Determine the [x, y] coordinate at the center of the cell enclosing the given text.  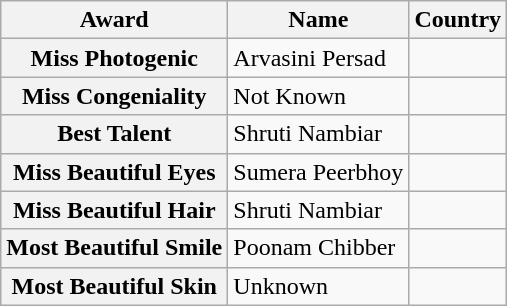
Country [458, 20]
Most Beautiful Smile [114, 248]
Not Known [318, 96]
Best Talent [114, 134]
Sumera Peerbhoy [318, 172]
Poonam Chibber [318, 248]
Name [318, 20]
Miss Beautiful Hair [114, 210]
Arvasini Persad [318, 58]
Award [114, 20]
Miss Beautiful Eyes [114, 172]
Most Beautiful Skin [114, 286]
Unknown [318, 286]
Miss Congeniality [114, 96]
Miss Photogenic [114, 58]
